For the text-containing cell, return its midpoint in [X, Y] coordinate format. 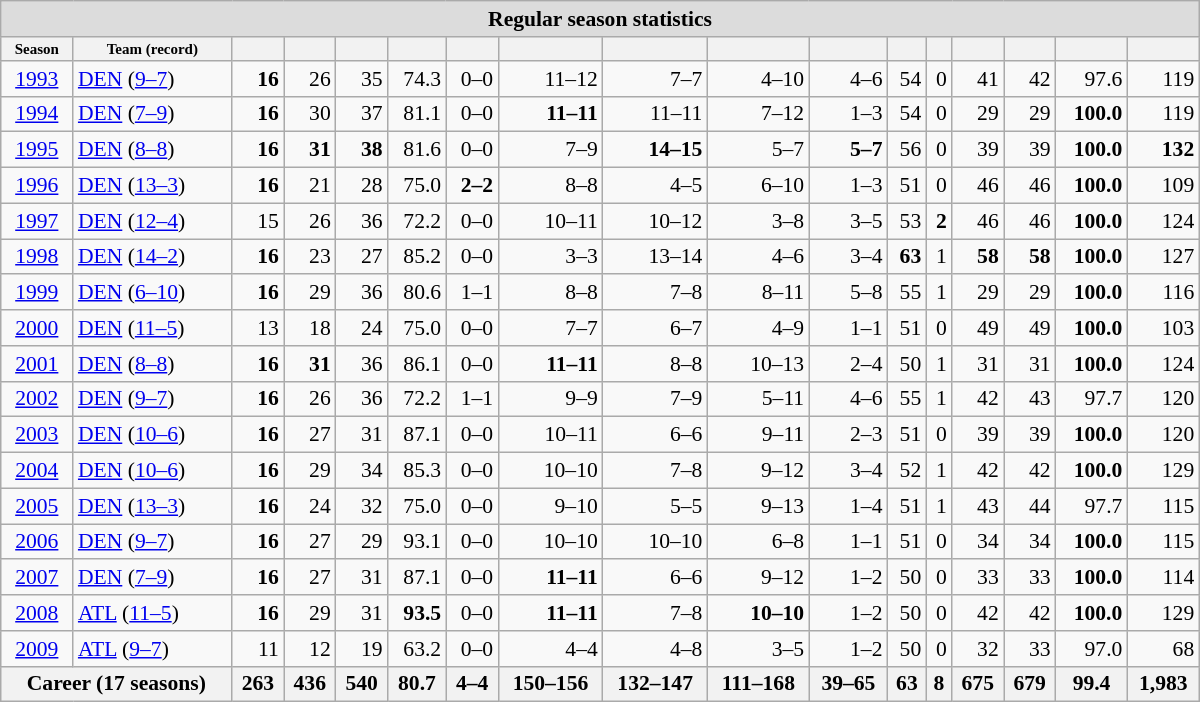
DEN (6–10) [152, 292]
6–8 [758, 542]
2 [939, 221]
5–5 [656, 506]
28 [362, 185]
8–11 [758, 292]
1995 [37, 150]
1997 [37, 221]
85.3 [418, 470]
679 [1030, 684]
63.2 [418, 648]
116 [1163, 292]
675 [978, 684]
2001 [37, 363]
35 [362, 78]
2006 [37, 542]
2–4 [848, 363]
2000 [37, 328]
4–9 [758, 328]
19 [362, 648]
Regular season statistics [600, 19]
1998 [37, 256]
2–3 [848, 435]
111–168 [758, 684]
5–8 [848, 292]
97.6 [1092, 78]
80.6 [418, 292]
1999 [37, 292]
Team (record) [152, 48]
2005 [37, 506]
1,983 [1163, 684]
38 [362, 150]
132–147 [656, 684]
13–14 [656, 256]
80.7 [418, 684]
DEN (11–5) [152, 328]
53 [908, 221]
150–156 [550, 684]
6–7 [656, 328]
37 [362, 114]
263 [258, 684]
74.3 [418, 78]
44 [1030, 506]
103 [1163, 328]
2003 [37, 435]
11–12 [550, 78]
81.6 [418, 150]
11 [258, 648]
4–5 [656, 185]
1–4 [848, 506]
21 [310, 185]
23 [310, 256]
3–8 [758, 221]
85.2 [418, 256]
8 [939, 684]
Season [37, 48]
10–13 [758, 363]
9–10 [550, 506]
7–12 [758, 114]
9–11 [758, 435]
127 [1163, 256]
ATL (11–5) [152, 613]
5–11 [758, 399]
86.1 [418, 363]
2–2 [472, 185]
12 [310, 648]
9–9 [550, 399]
68 [1163, 648]
30 [310, 114]
39–65 [848, 684]
2008 [37, 613]
Career (17 seasons) [116, 684]
2007 [37, 577]
2002 [37, 399]
18 [310, 328]
114 [1163, 577]
4–8 [656, 648]
4–10 [758, 78]
9–13 [758, 506]
540 [362, 684]
14–15 [656, 150]
13 [258, 328]
2009 [37, 648]
56 [908, 150]
DEN (12–4) [152, 221]
41 [978, 78]
1993 [37, 78]
97.0 [1092, 648]
6–10 [758, 185]
99.4 [1092, 684]
2004 [37, 470]
81.1 [418, 114]
ATL (9–7) [152, 648]
132 [1163, 150]
436 [310, 684]
93.1 [418, 542]
93.5 [418, 613]
15 [258, 221]
1994 [37, 114]
10–12 [656, 221]
3–3 [550, 256]
DEN (14–2) [152, 256]
109 [1163, 185]
52 [908, 470]
1996 [37, 185]
